Scan for the cell matching the given text and deliver its (x, y) coordinate at center. 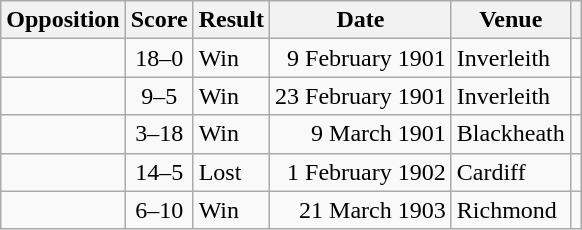
9 March 1901 (361, 134)
9 February 1901 (361, 58)
Result (231, 20)
Lost (231, 172)
1 February 1902 (361, 172)
Richmond (510, 210)
Opposition (63, 20)
21 March 1903 (361, 210)
Blackheath (510, 134)
18–0 (159, 58)
23 February 1901 (361, 96)
9–5 (159, 96)
14–5 (159, 172)
6–10 (159, 210)
Score (159, 20)
Cardiff (510, 172)
3–18 (159, 134)
Date (361, 20)
Venue (510, 20)
